Pinpoint the cell where the given text exists, returning its [x, y] midpoint coordinate. 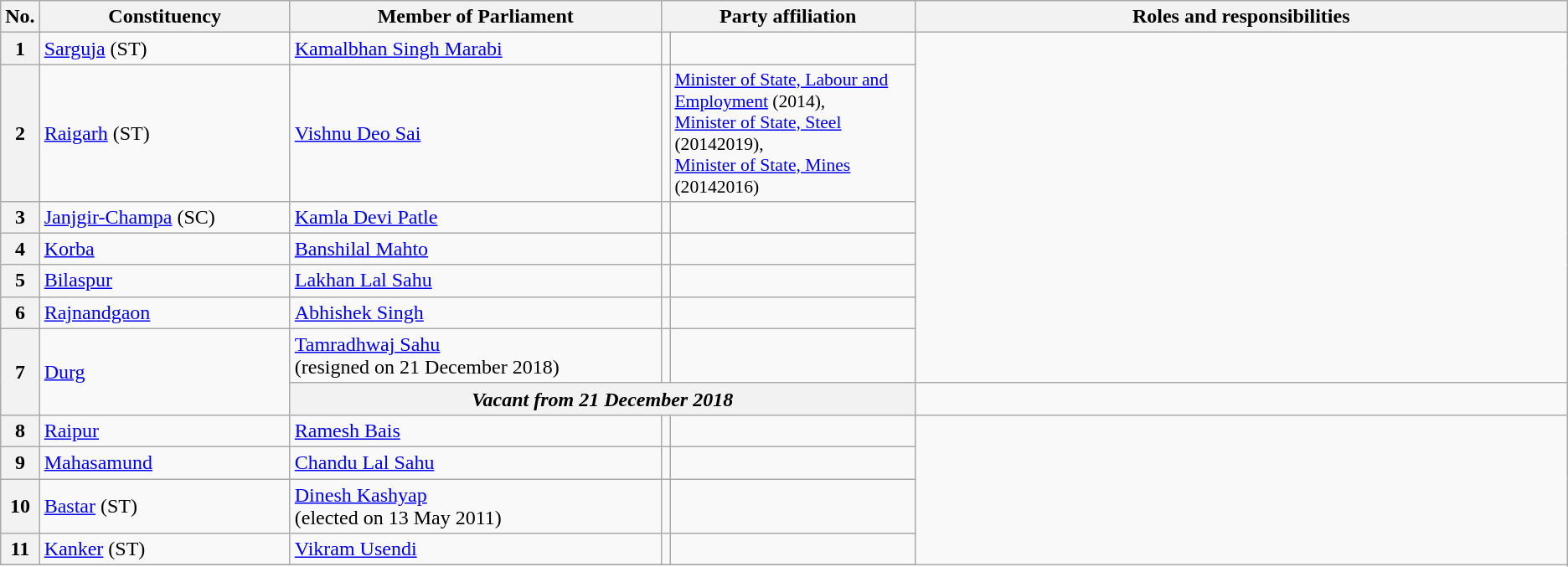
7 [20, 372]
6 [20, 312]
Chandu Lal Sahu [476, 462]
Vacant from 21 December 2018 [602, 399]
Vishnu Deo Sai [476, 132]
Party affiliation [787, 17]
2 [20, 132]
Korba [164, 249]
Ramesh Bais [476, 430]
Abhishek Singh [476, 312]
5 [20, 281]
Raigarh (ST) [164, 132]
No. [20, 17]
Durg [164, 372]
10 [20, 506]
Dinesh Kashyap(elected on 13 May 2011) [476, 506]
11 [20, 549]
Kamla Devi Patle [476, 217]
Lakhan Lal Sahu [476, 281]
Tamradhwaj Sahu(resigned on 21 December 2018) [476, 355]
3 [20, 217]
Minister of State, Labour and Employment (2014),Minister of State, Steel (20142019),Minister of State, Mines (20142016) [792, 132]
Bastar (ST) [164, 506]
Sarguja (ST) [164, 49]
Rajnandgaon [164, 312]
Bilaspur [164, 281]
Constituency [164, 17]
Kanker (ST) [164, 549]
1 [20, 49]
Janjgir-Champa (SC) [164, 217]
Member of Parliament [476, 17]
9 [20, 462]
Roles and responsibilities [1241, 17]
4 [20, 249]
Vikram Usendi [476, 549]
Raipur [164, 430]
Banshilal Mahto [476, 249]
Mahasamund [164, 462]
Kamalbhan Singh Marabi [476, 49]
8 [20, 430]
